Provide the [X, Y] coordinate of the cell's center where the given text is located.  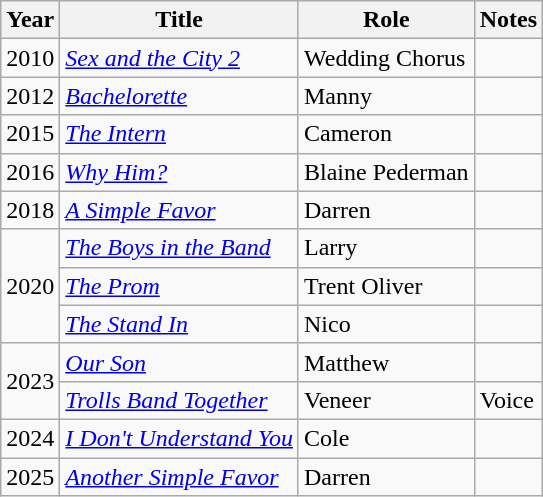
Blaine Pederman [386, 172]
Sex and the City 2 [180, 58]
Matthew [386, 362]
Nico [386, 324]
Veneer [386, 400]
2020 [30, 286]
Our Son [180, 362]
Year [30, 20]
2018 [30, 210]
2012 [30, 96]
Another Simple Favor [180, 477]
Title [180, 20]
Wedding Chorus [386, 58]
Role [386, 20]
2010 [30, 58]
Trolls Band Together [180, 400]
Cameron [386, 134]
2024 [30, 438]
A Simple Favor [180, 210]
Voice [508, 400]
I Don't Understand You [180, 438]
Trent Oliver [386, 286]
2023 [30, 381]
Notes [508, 20]
2015 [30, 134]
The Stand In [180, 324]
Larry [386, 248]
Cole [386, 438]
Bachelorette [180, 96]
The Boys in the Band [180, 248]
The Prom [180, 286]
The Intern [180, 134]
Why Him? [180, 172]
2016 [30, 172]
Manny [386, 96]
2025 [30, 477]
